Identify which cell holds the provided text, then report its [X, Y] central coordinate. 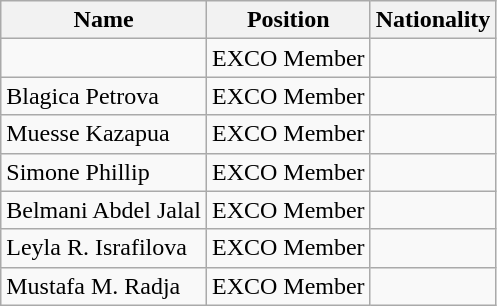
Leyla R. Israfilova [104, 248]
Blagica Petrova [104, 96]
Nationality [433, 20]
Belmani Abdel Jalal [104, 210]
Mustafa M. Radja [104, 286]
Position [288, 20]
Simone Phillip [104, 172]
Name [104, 20]
Muesse Kazapua [104, 134]
